Determine the [X, Y] coordinate at the center of the cell enclosing the given text.  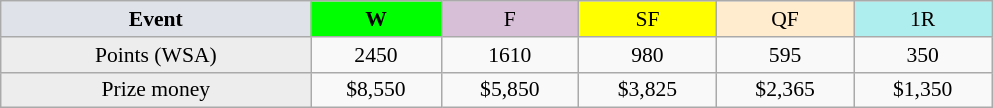
$3,825 [648, 90]
Prize money [156, 90]
$2,365 [785, 90]
F [510, 19]
595 [785, 55]
QF [785, 19]
980 [648, 55]
Points (WSA) [156, 55]
W [376, 19]
$5,850 [510, 90]
1610 [510, 55]
SF [648, 19]
2450 [376, 55]
1R [923, 19]
$8,550 [376, 90]
350 [923, 55]
Event [156, 19]
$1,350 [923, 90]
